Capture the cell that displays the provided text and extract its (X, Y) central coordinate. 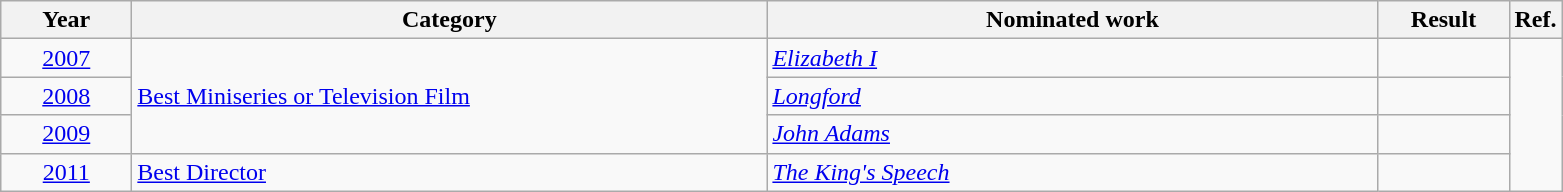
Ref. (1536, 20)
2009 (66, 134)
Result (1444, 20)
The King's Speech (1072, 172)
2008 (66, 96)
2011 (66, 172)
Best Director (450, 172)
Category (450, 20)
Best Miniseries or Television Film (450, 96)
2007 (66, 58)
John Adams (1072, 134)
Year (66, 20)
Elizabeth I (1072, 58)
Nominated work (1072, 20)
Longford (1072, 96)
